Scan for the cell matching the given text and deliver its (X, Y) coordinate at center. 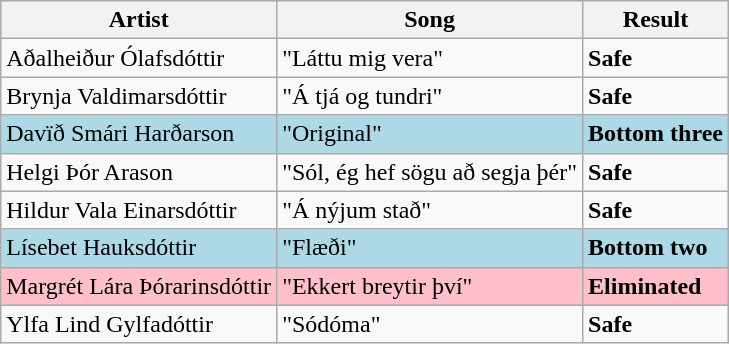
Song (430, 20)
"Original" (430, 134)
"Á tjá og tundri" (430, 96)
"Ekkert breytir því" (430, 286)
"Flæði" (430, 248)
Ylfa Lind Gylfadóttir (139, 324)
"Sól, ég hef sögu að segja þér" (430, 172)
Artist (139, 20)
Helgi Þór Arason (139, 172)
"Á nýjum stað" (430, 210)
"Láttu mig vera" (430, 58)
Lísebet Hauksdóttir (139, 248)
Bottom two (656, 248)
Bottom three (656, 134)
Brynja Valdimarsdóttir (139, 96)
Aðalheiður Ólafsdóttir (139, 58)
Davïð Smári Harðarson (139, 134)
Eliminated (656, 286)
"Sódóma" (430, 324)
Result (656, 20)
Hildur Vala Einarsdóttir (139, 210)
Margrét Lára Þórarinsdóttir (139, 286)
